Locate the cell with the specified text and output its [x, y] center coordinate. 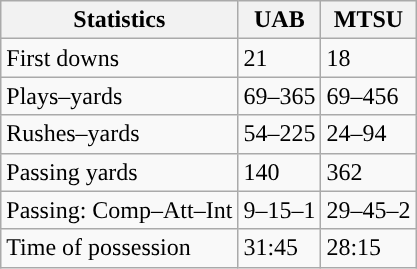
Rushes–yards [120, 134]
MTSU [368, 20]
UAB [280, 20]
21 [280, 58]
31:45 [280, 248]
24–94 [368, 134]
140 [280, 172]
28:15 [368, 248]
29–45–2 [368, 210]
Statistics [120, 20]
69–456 [368, 96]
18 [368, 58]
Plays–yards [120, 96]
54–225 [280, 134]
Time of possession [120, 248]
Passing: Comp–Att–Int [120, 210]
9–15–1 [280, 210]
First downs [120, 58]
69–365 [280, 96]
Passing yards [120, 172]
362 [368, 172]
